Find where the given text appears and provide that cell's center as [X, Y] coordinate. 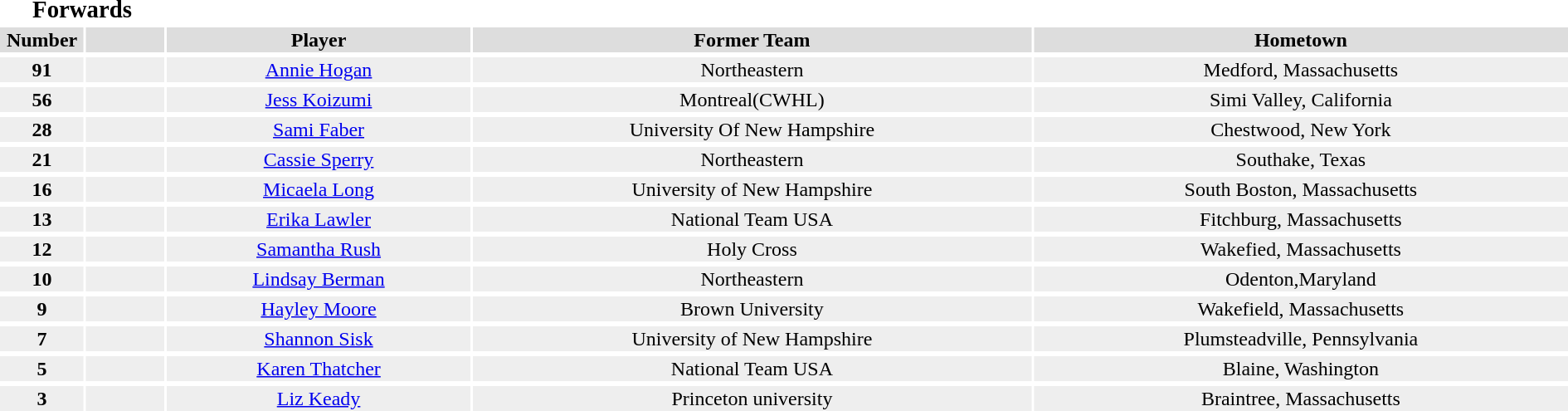
Hometown [1301, 40]
21 [41, 159]
Holy Cross [752, 249]
Plumsteadville, Pennsylvania [1301, 339]
Chestwood, New York [1301, 130]
Wakefield, Massachusetts [1301, 309]
Montreal(CWHL) [752, 100]
28 [41, 130]
16 [41, 189]
Samantha Rush [319, 249]
Former Team [752, 40]
Braintree, Massachusetts [1301, 399]
Blaine, Washington [1301, 369]
Karen Thatcher [319, 369]
3 [41, 399]
13 [41, 219]
9 [41, 309]
7 [41, 339]
Brown University [752, 309]
Medford, Massachusetts [1301, 70]
Princeton university [752, 399]
Wakefied, Massachusetts [1301, 249]
Shannon Sisk [319, 339]
56 [41, 100]
Odenton,Maryland [1301, 279]
Hayley Moore [319, 309]
91 [41, 70]
Erika Lawler [319, 219]
University Of New Hampshire [752, 130]
5 [41, 369]
Micaela Long [319, 189]
Jess Koizumi [319, 100]
Liz Keady [319, 399]
Simi Valley, California [1301, 100]
12 [41, 249]
Sami Faber [319, 130]
Annie Hogan [319, 70]
Lindsay Berman [319, 279]
10 [41, 279]
Fitchburg, Massachusetts [1301, 219]
Player [319, 40]
Southake, Texas [1301, 159]
South Boston, Massachusetts [1301, 189]
Number [41, 40]
Cassie Sperry [319, 159]
